Detect which cell encompasses the target text, then output its (X, Y) center coordinate. 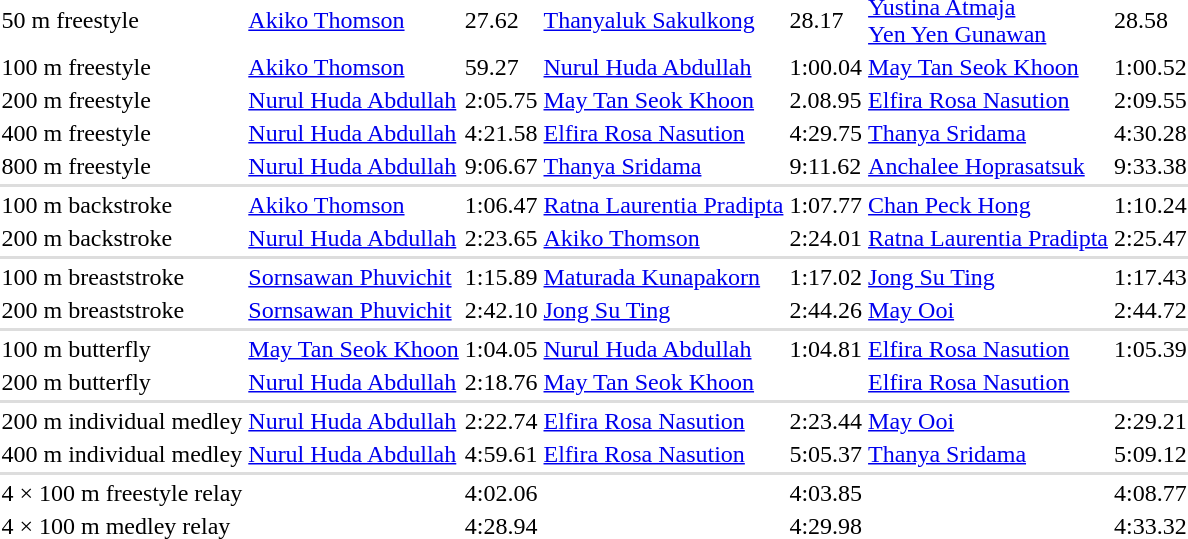
2:23.44 (826, 421)
2:42.10 (501, 310)
2:05.75 (501, 100)
2:24.01 (826, 238)
200 m freestyle (122, 100)
800 m freestyle (122, 166)
Chan Peck Hong (988, 205)
1:15.89 (501, 277)
2:44.26 (826, 310)
2.08.95 (826, 100)
1:04.81 (826, 349)
9:11.62 (826, 166)
100 m breaststroke (122, 277)
200 m butterfly (122, 382)
4:59.61 (501, 454)
1:07.77 (826, 205)
4:21.58 (501, 133)
Maturada Kunapakorn (664, 277)
Anchalee Hoprasatsuk (988, 166)
1:00.04 (826, 67)
200 m breaststroke (122, 310)
2:23.65 (501, 238)
100 m freestyle (122, 67)
400 m freestyle (122, 133)
5:05.37 (826, 454)
1:06.47 (501, 205)
200 m individual medley (122, 421)
4:29.75 (826, 133)
100 m butterfly (122, 349)
9:06.67 (501, 166)
4:02.06 (501, 493)
1:04.05 (501, 349)
2:22.74 (501, 421)
4 × 100 m freestyle relay (122, 493)
100 m backstroke (122, 205)
1:17.02 (826, 277)
200 m backstroke (122, 238)
4:03.85 (826, 493)
400 m individual medley (122, 454)
59.27 (501, 67)
2:18.76 (501, 382)
